Capture the cell that displays the provided text and extract its (x, y) central coordinate. 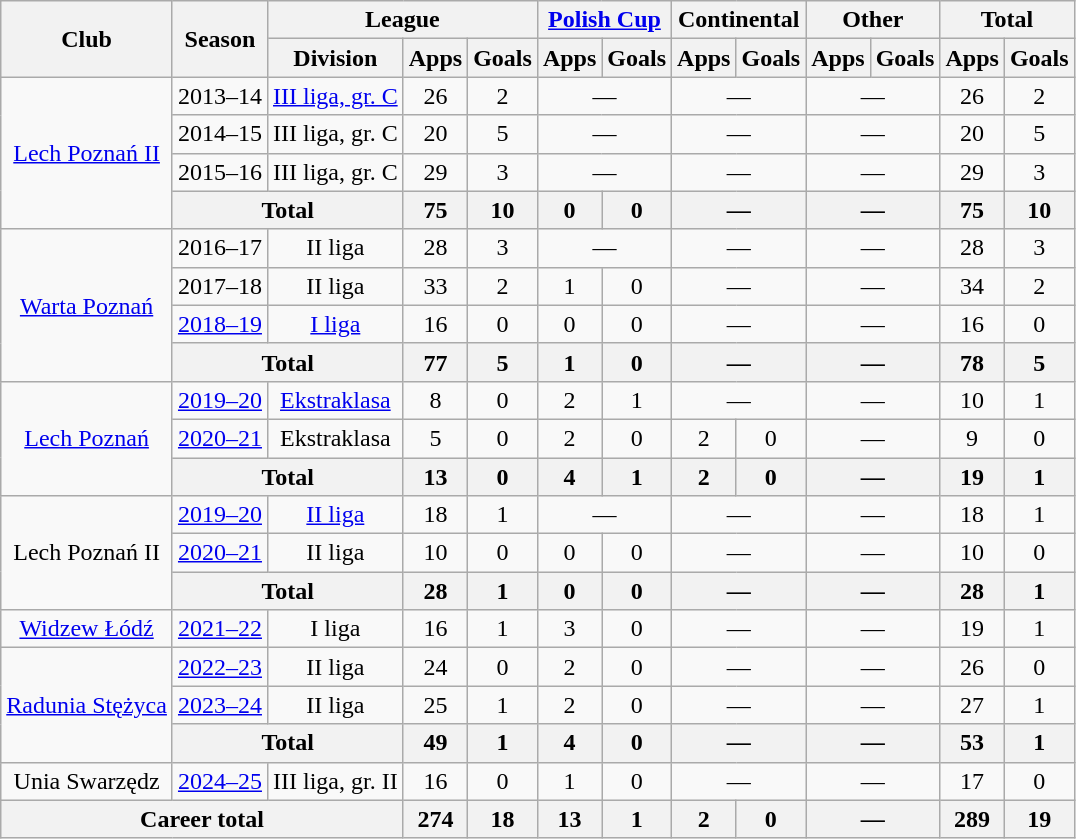
Radunia Stężyca (87, 705)
III liga, gr. II (335, 781)
33 (435, 286)
49 (435, 743)
78 (972, 362)
Other (873, 20)
2018–19 (220, 324)
2021–22 (220, 629)
27 (972, 705)
Continental (739, 20)
Polish Cup (604, 20)
Unia Swarzędz (87, 781)
2014–15 (220, 134)
2015–16 (220, 172)
77 (435, 362)
2017–18 (220, 286)
Division (335, 58)
Warta Poznań (87, 305)
Widzew Łódź (87, 629)
17 (972, 781)
2024–25 (220, 781)
2022–23 (220, 667)
Club (87, 39)
Lech Poznań (87, 438)
2016–17 (220, 248)
25 (435, 705)
Career total (202, 819)
53 (972, 743)
289 (972, 819)
24 (435, 667)
Season (220, 39)
8 (435, 400)
34 (972, 286)
2013–14 (220, 96)
League (402, 20)
274 (435, 819)
2023–24 (220, 705)
9 (972, 438)
